Pinpoint the cell where the given text exists, returning its (x, y) midpoint coordinate. 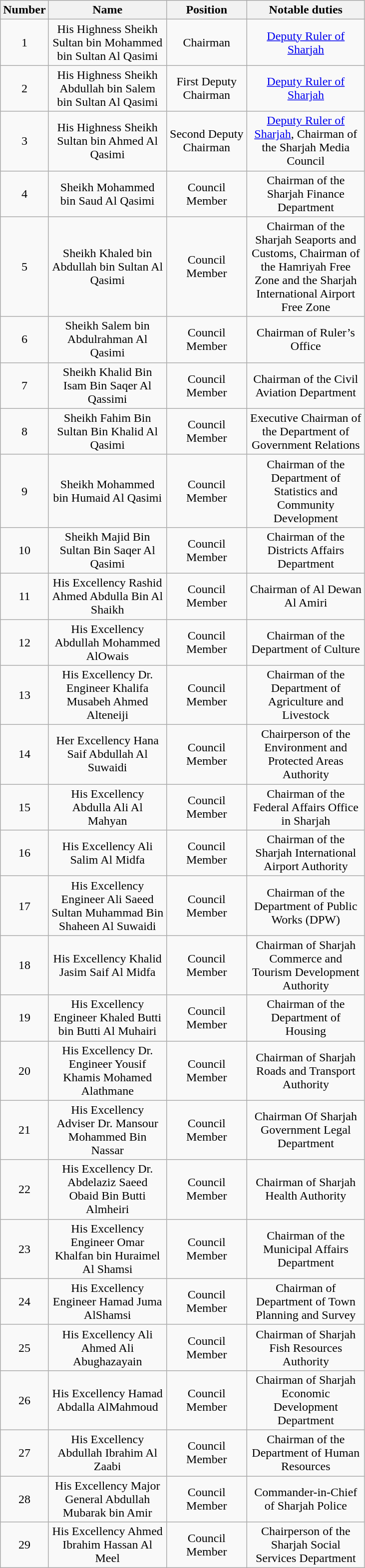
22 (24, 1189)
23 (24, 1249)
His Excellency Dr. Engineer Yousif Khamis Mohamed Alathmane (107, 1070)
His Excellency Hamad Abdalla AlMahmoud (107, 1400)
Chairman (207, 42)
12 (24, 642)
His Highness Sheikh Sultan bin Mohammed bin Sultan Al Qasimi (107, 42)
17 (24, 906)
20 (24, 1070)
Chairman of the Municipal Affairs Department (306, 1249)
His Excellency Dr. Engineer Khalifa Musabeh Ahmed Alteneiji (107, 695)
Chairman of the Department of Public Works (DPW) (306, 906)
Chairman of the Department of Statistics and Community Development (306, 491)
28 (24, 1499)
Chairman of the Department of Housing (306, 1018)
His Excellency Abdulla Ali Al Mahyan (107, 807)
Sheikh Khaled bin Abdullah bin Sultan Al Qasimi (107, 267)
Chairman of Al Dewan Al Amiri (306, 596)
Sheikh Khalid Bin Isam Bin Saqer Al Qassimi (107, 385)
21 (24, 1130)
1 (24, 42)
2 (24, 88)
His Excellency Engineer Omar Khalfan bin Huraimel Al Shamsi (107, 1249)
Chairman of Department of Town Planning and Survey (306, 1301)
7 (24, 385)
3 (24, 141)
26 (24, 1400)
Chairman of Ruler’s Office (306, 339)
Sheikh Mohammed bin Humaid Al Qasimi (107, 491)
Chairman of the Department of Human Resources (306, 1453)
19 (24, 1018)
Second Deputy Chairman (207, 141)
Sheikh Majid Bin Sultan Bin Saqer Al Qasimi (107, 550)
His Excellency Abdullah Mohammed AlOwais (107, 642)
Chairman of the Sharjah Seaports and Customs, Chairman of the Hamriyah Free Zone and the Sharjah International Airport Free Zone (306, 267)
His Excellency Abdullah Ibrahim Al Zaabi (107, 1453)
Position (207, 10)
Sheikh Fahim Bin Sultan Bin Khalid Al Qasimi (107, 431)
Her Excellency Hana Saif Abdullah Al Suwaidi (107, 755)
Chairman of Sharjah Fish Resources Authority (306, 1347)
His Excellency Ahmed Ibrahim Hassan Al Meel (107, 1545)
Sheikh Mohammed bin Saud Al Qasimi (107, 194)
His Excellency Engineer Khaled Butti bin Butti Al Muhairi (107, 1018)
Name (107, 10)
His Excellency Dr. Abdelaziz Saeed Obaid Bin Butti Almheiri (107, 1189)
29 (24, 1545)
16 (24, 853)
9 (24, 491)
Chairman of the Department of Culture (306, 642)
8 (24, 431)
His Excellency Ali Ahmed Ali Abughazayain (107, 1347)
His Excellency Ali Salim Al Midfa (107, 853)
Chairman of the Federal Affairs Office in Sharjah (306, 807)
His Excellency Rashid Ahmed Abdulla Bin Al Shaikh (107, 596)
His Excellency Adviser Dr. Mansour Mohammed Bin Nassar (107, 1130)
His Highness Sheikh Sultan bin Ahmed Al Qasimi (107, 141)
Notable duties (306, 10)
24 (24, 1301)
6 (24, 339)
18 (24, 965)
Chairman of Sharjah Commerce and Tourism Development Authority (306, 965)
10 (24, 550)
Sheikh Salem bin Abdulrahman Al Qasimi (107, 339)
13 (24, 695)
Chairman of Sharjah Economic Development Department (306, 1400)
Chairman of the Sharjah International Airport Authority (306, 853)
Chairman of the Civil Aviation Department (306, 385)
27 (24, 1453)
15 (24, 807)
11 (24, 596)
First Deputy Chairman (207, 88)
25 (24, 1347)
His Excellency Khalid Jasim Saif Al Midfa (107, 965)
4 (24, 194)
Deputy Ruler of Sharjah, Chairman of the Sharjah Media Council (306, 141)
His Excellency Major General Abdullah Mubarak bin Amir (107, 1499)
Commander-in-Chief of Sharjah Police (306, 1499)
Chairman of Sharjah Roads and Transport Authority (306, 1070)
Chairman Of Sharjah Government Legal Department (306, 1130)
His Excellency Engineer Ali Saeed Sultan Muhammad Bin Shaheen Al Suwaidi (107, 906)
Chairman of Sharjah Health Authority (306, 1189)
His Highness Sheikh Abdullah bin Salem bin Sultan Al Qasimi (107, 88)
5 (24, 267)
His Excellency Engineer Hamad Juma AlShamsi (107, 1301)
Chairperson of the Sharjah Social Services Department (306, 1545)
Chairman of the Sharjah Finance Department (306, 194)
Chairman of the Department of Agriculture and Livestock (306, 695)
Executive Chairman of the Department of Government Relations (306, 431)
Chairman of the Districts Affairs Department (306, 550)
Chairperson of the Environment and Protected Areas Authority (306, 755)
Number (24, 10)
14 (24, 755)
